Find where the given text appears and provide that cell's center as [X, Y] coordinate. 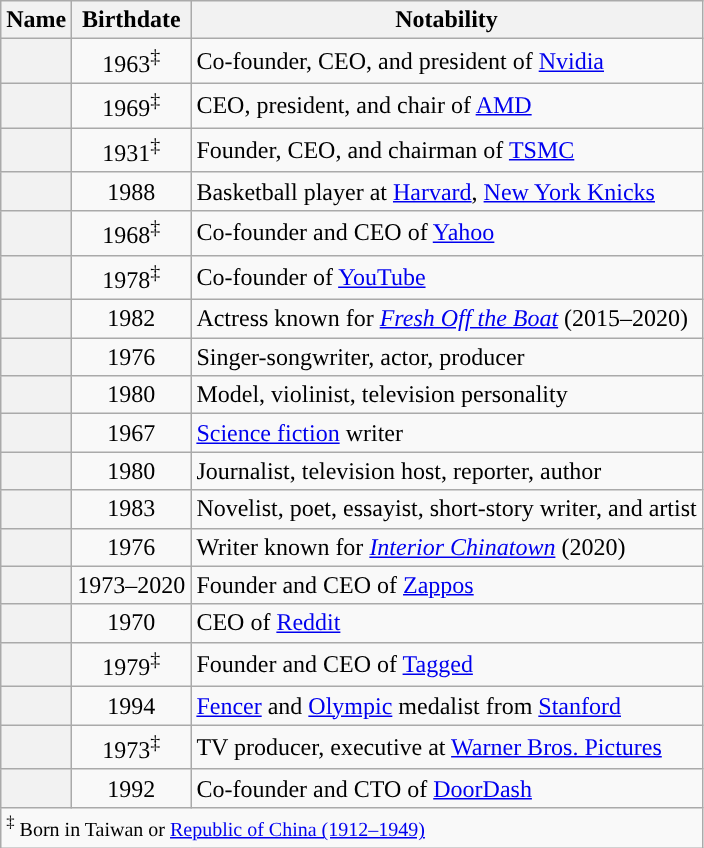
1988 [132, 191]
1931‡ [132, 150]
1973–2020 [132, 585]
1992 [132, 788]
1982 [132, 319]
Fencer and Olympic medalist from Stanford [446, 706]
Co-founder of YouTube [446, 278]
1970 [132, 623]
1973‡ [132, 748]
1979‡ [132, 664]
Science fiction writer [446, 433]
Co-founder and CEO of Yahoo [446, 234]
Notability [446, 20]
1994 [132, 706]
1978‡ [132, 278]
Founder, CEO, and chairman of TSMC [446, 150]
Basketball player at Harvard, New York Knicks [446, 191]
Journalist, television host, reporter, author [446, 471]
Co-founder, CEO, and president of Nvidia [446, 62]
Novelist, poet, essayist, short-story writer, and artist [446, 509]
‡ Born in Taiwan or Republic of China (1912–1949) [352, 827]
Singer-songwriter, actor, producer [446, 357]
1983 [132, 509]
Writer known for Interior Chinatown (2020) [446, 547]
CEO, president, and chair of AMD [446, 106]
Founder and CEO of Zappos [446, 585]
Co-founder and CTO of DoorDash [446, 788]
1968‡ [132, 234]
1969‡ [132, 106]
1967 [132, 433]
Actress known for Fresh Off the Boat (2015–2020) [446, 319]
CEO of Reddit [446, 623]
TV producer, executive at Warner Bros. Pictures [446, 748]
Birthdate [132, 20]
1963‡ [132, 62]
Name [36, 20]
Model, violinist, television personality [446, 395]
Founder and CEO of Tagged [446, 664]
